Return the (X, Y) coordinate for the center point of the cell that contains the specified text.  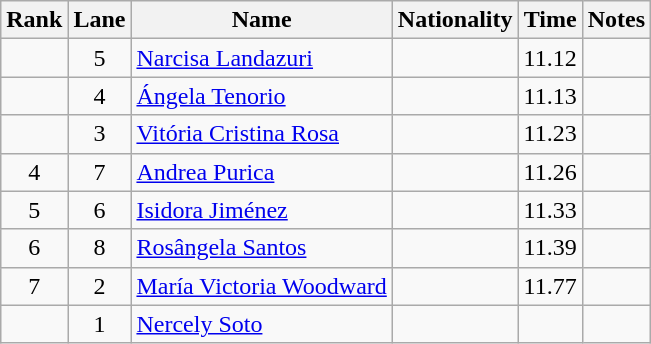
Isidora Jiménez (262, 210)
2 (100, 286)
11.39 (550, 248)
11.23 (550, 134)
Vitória Cristina Rosa (262, 134)
Notes (616, 20)
Ángela Tenorio (262, 96)
11.26 (550, 172)
Andrea Purica (262, 172)
María Victoria Woodward (262, 286)
Nercely Soto (262, 324)
8 (100, 248)
Rosângela Santos (262, 248)
11.12 (550, 58)
Nationality (455, 20)
Rank (34, 20)
11.77 (550, 286)
11.13 (550, 96)
11.33 (550, 210)
Time (550, 20)
Narcisa Landazuri (262, 58)
Name (262, 20)
3 (100, 134)
1 (100, 324)
Lane (100, 20)
